Provide the (x, y) coordinate of the cell's center where the given text is located.  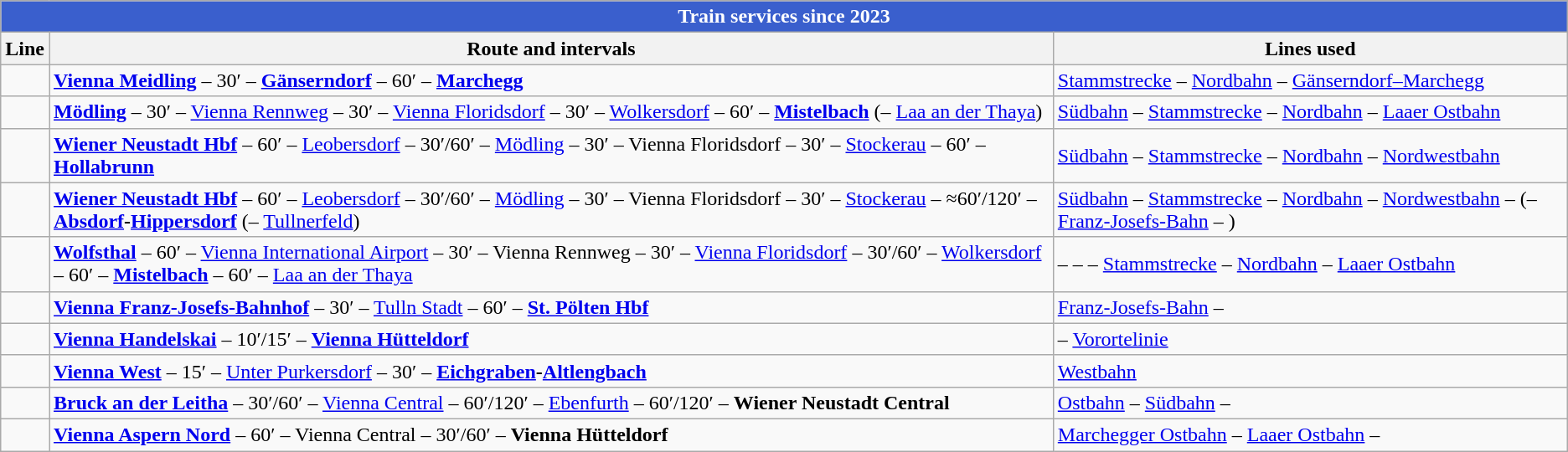
– Vorortelinie (1310, 339)
Stammstrecke – Nordbahn – Gänserndorf–Marchegg (1310, 80)
Franz-Josefs-Bahn – (1310, 307)
Marchegger Ostbahn – Laaer Ostbahn – (1310, 434)
Route and intervals (551, 49)
Wiener Neustadt Hbf – 60′ – Leobersdorf – 30′/60′ – Mödling – 30′ – Vienna Floridsdorf – 30′ – Stockerau – 60′ – Hollabrunn (551, 156)
Westbahn (1310, 371)
Vienna Franz-Josefs-Bahnhof – 30′ – Tulln Stadt – 60′ – St. Pölten Hbf (551, 307)
Mödling – 30′ – Vienna Rennweg – 30′ – Vienna Floridsdorf – 30′ – Wolkersdorf – 60′ – Mistelbach (– Laa an der Thaya) (551, 112)
Line (25, 49)
Lines used (1310, 49)
Südbahn – Stammstrecke – Nordbahn – Nordwestbahn – (– Franz-Josefs-Bahn – ) (1310, 209)
Vienna Meidling – 30′ – Gänserndorf – 60′ – Marchegg (551, 80)
Bruck an der Leitha – 30′/60′ – Vienna Central – 60′/120′ – Ebenfurth – 60′/120′ – Wiener Neustadt Central (551, 403)
Südbahn – Stammstrecke – Nordbahn – Laaer Ostbahn (1310, 112)
Ostbahn – Südbahn – (1310, 403)
Vienna Handelskai – 10′/15′ – Vienna Hütteldorf (551, 339)
Vienna West – 15′ – Unter Purkersdorf – 30′ – Eichgraben-Altlengbach (551, 371)
Train services since 2023 (784, 17)
Südbahn – Stammstrecke – Nordbahn – Nordwestbahn (1310, 156)
– – – Stammstrecke – Nordbahn – Laaer Ostbahn (1310, 265)
Vienna Aspern Nord – 60′ – Vienna Central – 30′/60′ – Vienna Hütteldorf (551, 434)
